Provide the [x, y] coordinate of the cell's center where the given text is located.  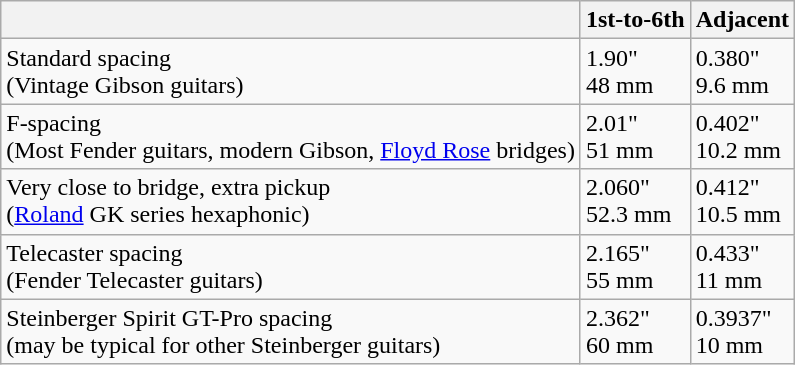
0.412"10.5 mm [742, 202]
1st-to-6th [635, 20]
2.362"60 mm [635, 332]
0.433"11 mm [742, 266]
Telecaster spacing(Fender Telecaster guitars) [291, 266]
0.402"10.2 mm [742, 136]
0.380"9.6 mm [742, 72]
1.90"48 mm [635, 72]
2.165"55 mm [635, 266]
Adjacent [742, 20]
Very close to bridge, extra pickup(Roland GK series hexaphonic) [291, 202]
Standard spacing(Vintage Gibson guitars) [291, 72]
Steinberger Spirit GT-Pro spacing(may be typical for other Steinberger guitars) [291, 332]
2.01"51 mm [635, 136]
2.060"52.3 mm [635, 202]
0.3937"10 mm [742, 332]
F-spacing(Most Fender guitars, modern Gibson, Floyd Rose bridges) [291, 136]
